Pinpoint the cell where the given text exists, returning its (x, y) midpoint coordinate. 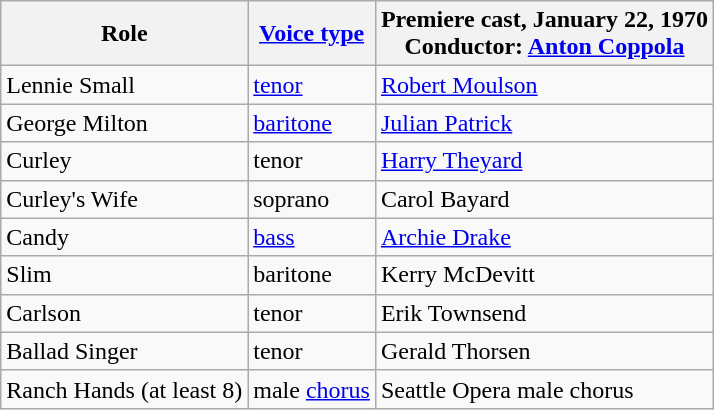
Voice type (312, 34)
Kerry McDevitt (544, 275)
Role (124, 34)
Robert Moulson (544, 85)
Curley (124, 161)
Carol Bayard (544, 199)
Curley's Wife (124, 199)
Ballad Singer (124, 351)
Erik Townsend (544, 313)
Julian Patrick (544, 123)
Archie Drake (544, 237)
Seattle Opera male chorus (544, 389)
Candy (124, 237)
Lennie Small (124, 85)
Carlson (124, 313)
Harry Theyard (544, 161)
Slim (124, 275)
male chorus (312, 389)
Ranch Hands (at least 8) (124, 389)
Premiere cast, January 22, 1970Conductor: Anton Coppola (544, 34)
Gerald Thorsen (544, 351)
George Milton (124, 123)
bass (312, 237)
soprano (312, 199)
